For the text-containing cell, return its midpoint in [x, y] coordinate format. 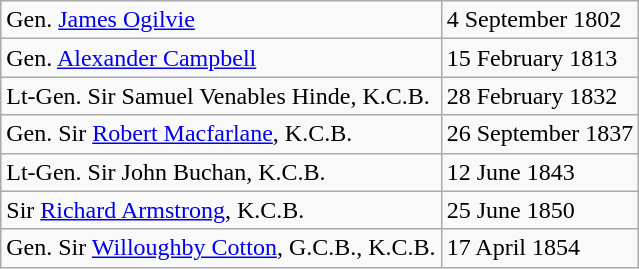
15 February 1813 [540, 58]
Gen. Sir Robert Macfarlane, K.C.B. [221, 134]
17 April 1854 [540, 248]
Gen. James Ogilvie [221, 20]
Lt-Gen. Sir Samuel Venables Hinde, K.C.B. [221, 96]
Gen. Sir Willoughby Cotton, G.C.B., K.C.B. [221, 248]
4 September 1802 [540, 20]
28 February 1832 [540, 96]
12 June 1843 [540, 172]
Gen. Alexander Campbell [221, 58]
25 June 1850 [540, 210]
26 September 1837 [540, 134]
Lt-Gen. Sir John Buchan, K.C.B. [221, 172]
Sir Richard Armstrong, K.C.B. [221, 210]
